Return the (X, Y) coordinate for the center point of the cell that contains the specified text.  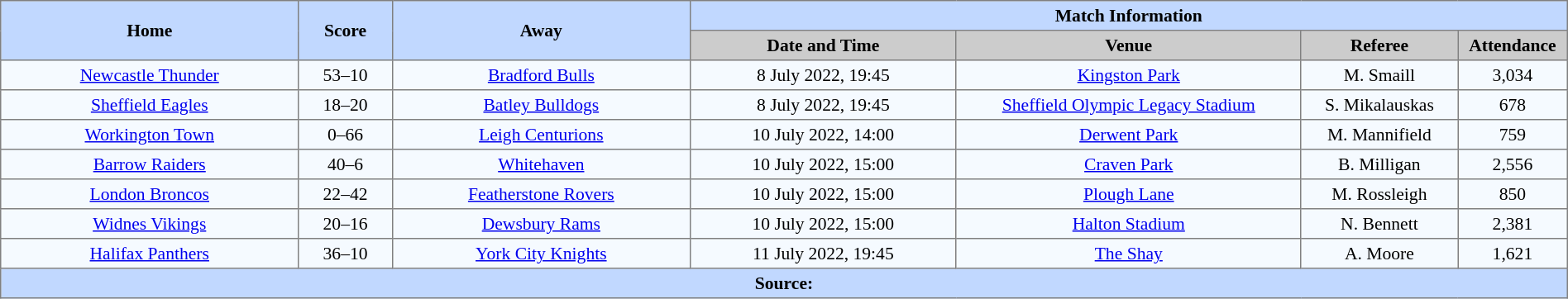
Derwent Park (1128, 135)
2,381 (1513, 224)
Source: (784, 283)
Barrow Raiders (150, 164)
20–16 (346, 224)
2,556 (1513, 164)
Kingston Park (1128, 75)
Away (541, 31)
Craven Park (1128, 164)
B. Milligan (1379, 164)
3,034 (1513, 75)
11 July 2022, 19:45 (823, 254)
Home (150, 31)
London Broncos (150, 194)
Halifax Panthers (150, 254)
Featherstone Rovers (541, 194)
M. Smaill (1379, 75)
M. Mannifield (1379, 135)
Sheffield Eagles (150, 105)
N. Bennett (1379, 224)
759 (1513, 135)
Attendance (1513, 45)
40–6 (346, 164)
850 (1513, 194)
18–20 (346, 105)
M. Rossleigh (1379, 194)
York City Knights (541, 254)
Match Information (1128, 16)
S. Mikalauskas (1379, 105)
36–10 (346, 254)
0–66 (346, 135)
22–42 (346, 194)
Widnes Vikings (150, 224)
Bradford Bulls (541, 75)
1,621 (1513, 254)
Batley Bulldogs (541, 105)
Newcastle Thunder (150, 75)
Referee (1379, 45)
Dewsbury Rams (541, 224)
A. Moore (1379, 254)
Halton Stadium (1128, 224)
Workington Town (150, 135)
10 July 2022, 14:00 (823, 135)
Plough Lane (1128, 194)
Date and Time (823, 45)
678 (1513, 105)
Sheffield Olympic Legacy Stadium (1128, 105)
Leigh Centurions (541, 135)
The Shay (1128, 254)
Venue (1128, 45)
Score (346, 31)
53–10 (346, 75)
Whitehaven (541, 164)
